Find where the given text appears and provide that cell's center as (x, y) coordinate. 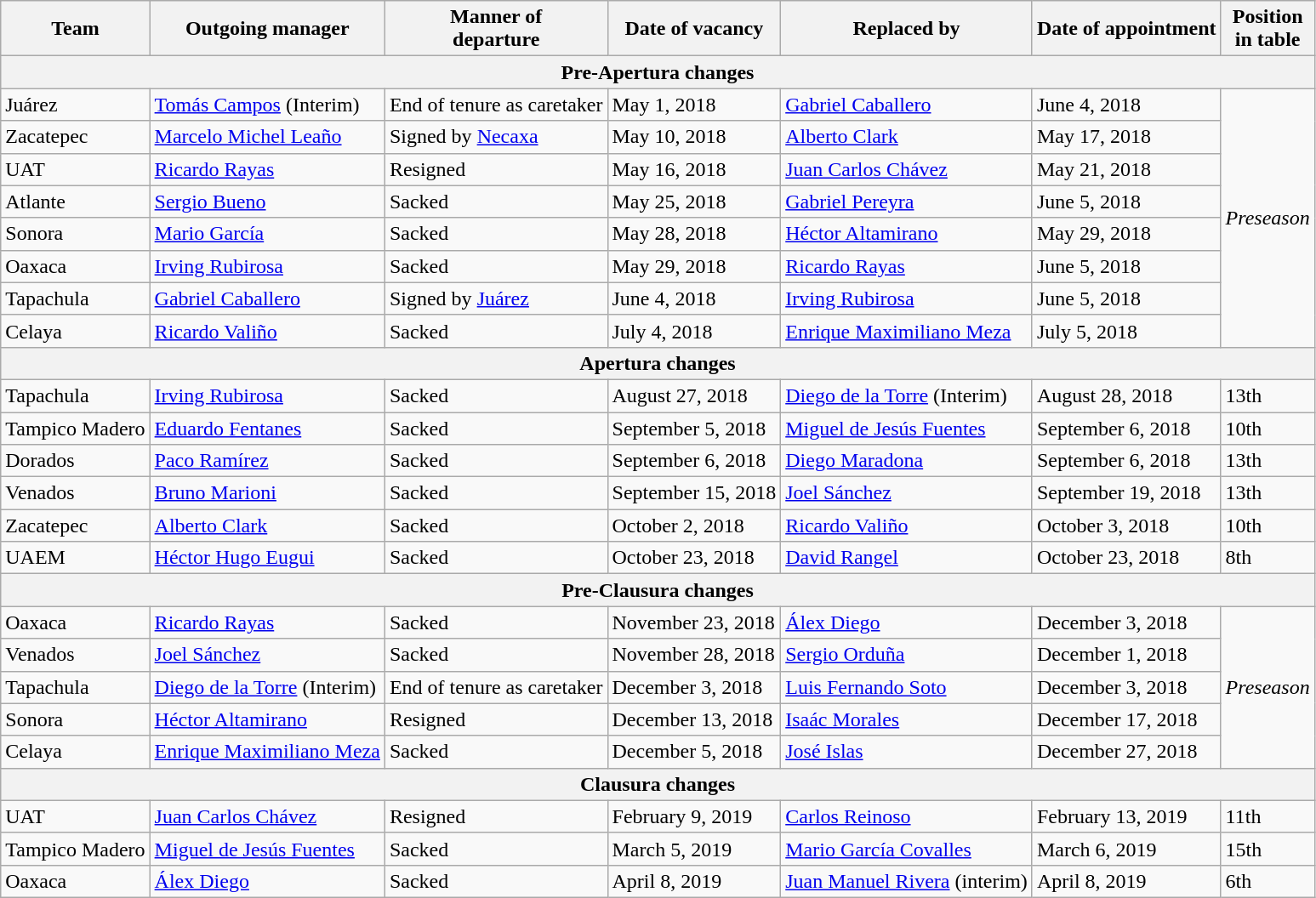
Atlante (75, 202)
Bruno Marioni (267, 493)
May 21, 2018 (1126, 169)
Date of appointment (1126, 29)
Eduardo Fentanes (267, 428)
Clausura changes (658, 784)
Diego Maradona (907, 461)
David Rangel (907, 558)
Team (75, 29)
May 25, 2018 (694, 202)
December 5, 2018 (694, 752)
Isaác Morales (907, 719)
August 27, 2018 (694, 395)
Héctor Hugo Eugui (267, 558)
Gabriel Pereyra (907, 202)
October 2, 2018 (694, 526)
March 5, 2019 (694, 849)
December 17, 2018 (1126, 719)
October 3, 2018 (1126, 526)
December 13, 2018 (694, 719)
May 16, 2018 (694, 169)
July 5, 2018 (1126, 331)
September 19, 2018 (1126, 493)
May 10, 2018 (694, 137)
Dorados (75, 461)
Pre-Clausura changes (658, 590)
11th (1268, 816)
July 4, 2018 (694, 331)
February 13, 2019 (1126, 816)
Paco Ramírez (267, 461)
Date of vacancy (694, 29)
December 27, 2018 (1126, 752)
May 1, 2018 (694, 105)
Juárez (75, 105)
Luis Fernando Soto (907, 687)
Marcelo Michel Leaño (267, 137)
Signed by Necaxa (496, 137)
Manner of departure (496, 29)
José Islas (907, 752)
15th (1268, 849)
May 17, 2018 (1126, 137)
November 23, 2018 (694, 622)
Outgoing manager (267, 29)
UAEM (75, 558)
September 15, 2018 (694, 493)
Mario García Covalles (907, 849)
March 6, 2019 (1126, 849)
Juan Manuel Rivera (interim) (907, 881)
August 28, 2018 (1126, 395)
December 1, 2018 (1126, 655)
Carlos Reinoso (907, 816)
Tomás Campos (Interim) (267, 105)
8th (1268, 558)
Pre-Apertura changes (658, 72)
Mario García (267, 234)
6th (1268, 881)
Apertura changes (658, 363)
November 28, 2018 (694, 655)
September 5, 2018 (694, 428)
February 9, 2019 (694, 816)
May 28, 2018 (694, 234)
Position in table (1268, 29)
Sergio Orduña (907, 655)
Replaced by (907, 29)
Signed by Juárez (496, 298)
Sergio Bueno (267, 202)
